Locate the cell with the specified text and output its (x, y) center coordinate. 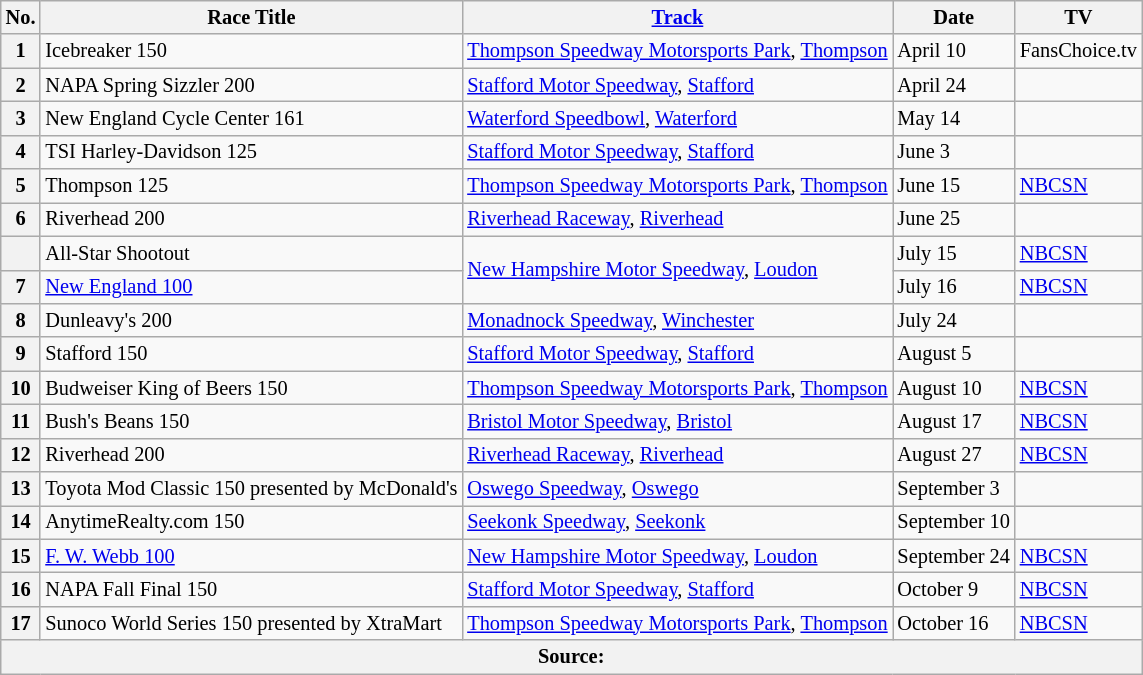
All-Star Shootout (251, 253)
June 15 (953, 186)
October 9 (953, 589)
Bush's Beans 150 (251, 421)
Seekonk Speedway, Seekonk (677, 522)
September 10 (953, 522)
August 10 (953, 388)
August 17 (953, 421)
Toyota Mod Classic 150 presented by McDonald's (251, 489)
October 16 (953, 623)
August 5 (953, 354)
1 (21, 51)
Monadnock Speedway, Winchester (677, 320)
Thompson 125 (251, 186)
FansChoice.tv (1078, 51)
4 (21, 152)
2 (21, 85)
3 (21, 118)
New England Cycle Center 161 (251, 118)
Waterford Speedbowl, Waterford (677, 118)
Bristol Motor Speedway, Bristol (677, 421)
AnytimeRealty.com 150 (251, 522)
5 (21, 186)
September 3 (953, 489)
Sunoco World Series 150 presented by XtraMart (251, 623)
September 24 (953, 556)
10 (21, 388)
July 16 (953, 287)
16 (21, 589)
13 (21, 489)
7 (21, 287)
August 27 (953, 455)
NAPA Fall Final 150 (251, 589)
May 14 (953, 118)
No. (21, 17)
April 24 (953, 85)
6 (21, 219)
April 10 (953, 51)
F. W. Webb 100 (251, 556)
14 (21, 522)
Oswego Speedway, Oswego (677, 489)
9 (21, 354)
Race Title (251, 17)
TSI Harley-Davidson 125 (251, 152)
17 (21, 623)
Icebreaker 150 (251, 51)
Stafford 150 (251, 354)
July 15 (953, 253)
June 25 (953, 219)
Dunleavy's 200 (251, 320)
New England 100 (251, 287)
Budweiser King of Beers 150 (251, 388)
Source: (572, 657)
NAPA Spring Sizzler 200 (251, 85)
Date (953, 17)
15 (21, 556)
June 3 (953, 152)
8 (21, 320)
July 24 (953, 320)
Track (677, 17)
TV (1078, 17)
12 (21, 455)
11 (21, 421)
